Capture the cell that displays the provided text and extract its (x, y) central coordinate. 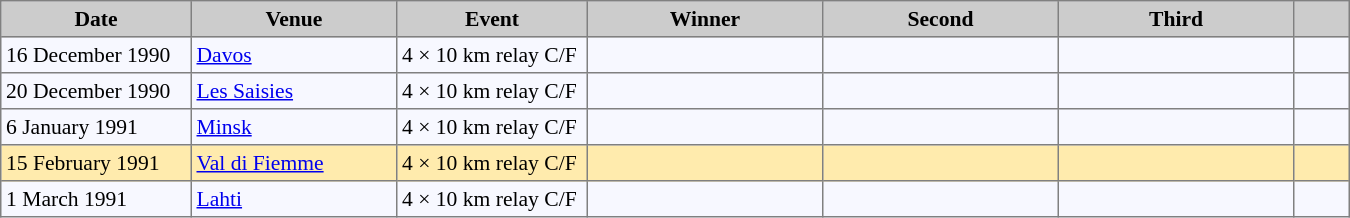
Date (96, 19)
Event (492, 19)
Minsk (294, 127)
Lahti (294, 199)
20 December 1990 (96, 91)
Val di Fiemme (294, 163)
6 January 1991 (96, 127)
Venue (294, 19)
15 February 1991 (96, 163)
Third (1176, 19)
Les Saisies (294, 91)
16 December 1990 (96, 55)
Second (941, 19)
Winner (705, 19)
1 March 1991 (96, 199)
Davos (294, 55)
